Search for the cell housing the specified text and yield its [X, Y] center coordinate. 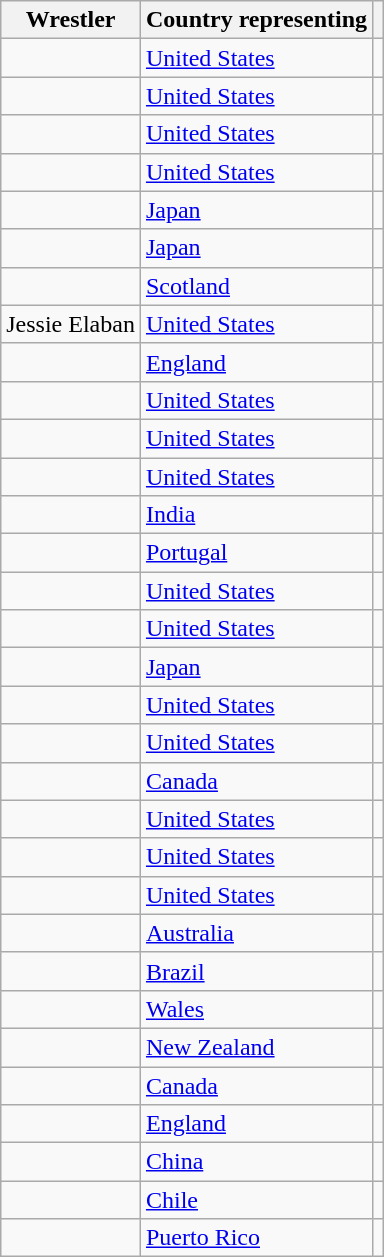
India [256, 515]
Jessie Elaban [71, 324]
Chile [256, 1200]
Country representing [256, 20]
China [256, 1162]
Brazil [256, 971]
Portugal [256, 553]
New Zealand [256, 1047]
Puerto Rico [256, 1238]
Australia [256, 933]
Wales [256, 1009]
Wrestler [71, 20]
Scotland [256, 286]
